Scan for the cell matching the given text and deliver its (x, y) coordinate at center. 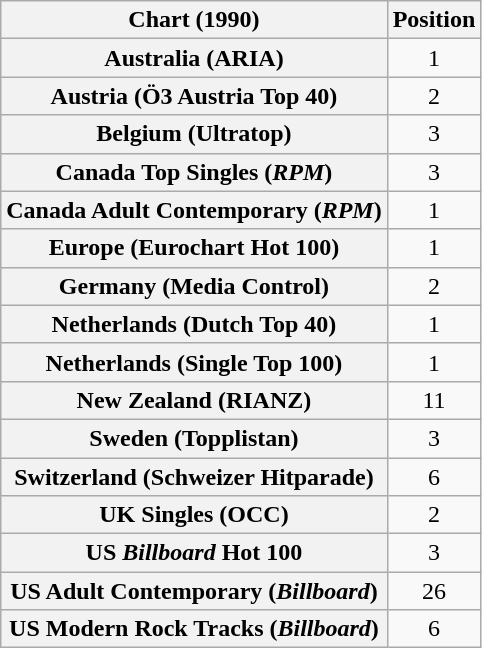
US Billboard Hot 100 (194, 553)
Australia (ARIA) (194, 58)
US Adult Contemporary (Billboard) (194, 591)
Chart (1990) (194, 20)
Europe (Eurochart Hot 100) (194, 248)
New Zealand (RIANZ) (194, 400)
Germany (Media Control) (194, 286)
Netherlands (Single Top 100) (194, 362)
US Modern Rock Tracks (Billboard) (194, 629)
26 (434, 591)
Canada Adult Contemporary (RPM) (194, 210)
Belgium (Ultratop) (194, 134)
Canada Top Singles (RPM) (194, 172)
11 (434, 400)
Austria (Ö3 Austria Top 40) (194, 96)
UK Singles (OCC) (194, 515)
Switzerland (Schweizer Hitparade) (194, 477)
Sweden (Topplistan) (194, 438)
Position (434, 20)
Netherlands (Dutch Top 40) (194, 324)
